Pinpoint the cell where the given text exists, returning its [x, y] midpoint coordinate. 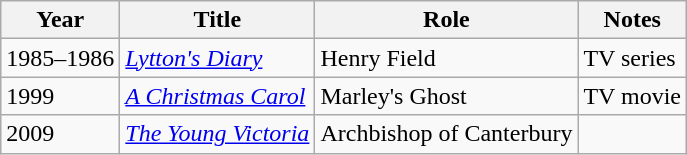
1999 [60, 96]
Year [60, 20]
Marley's Ghost [446, 96]
TV movie [632, 96]
A Christmas Carol [218, 96]
1985–1986 [60, 58]
Role [446, 20]
Notes [632, 20]
2009 [60, 134]
Archbishop of Canterbury [446, 134]
Henry Field [446, 58]
Title [218, 20]
The Young Victoria [218, 134]
TV series [632, 58]
Lytton's Diary [218, 58]
